Scan for the cell matching the given text and deliver its [x, y] coordinate at center. 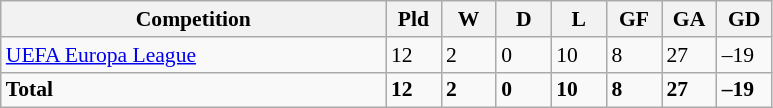
Competition [194, 19]
L [578, 19]
D [524, 19]
UEFA Europa League [194, 55]
Pld [414, 19]
GD [744, 19]
GF [634, 19]
W [468, 19]
Total [194, 90]
GA [690, 19]
